Output the [x, y] coordinate of the center of the cell containing the given text.  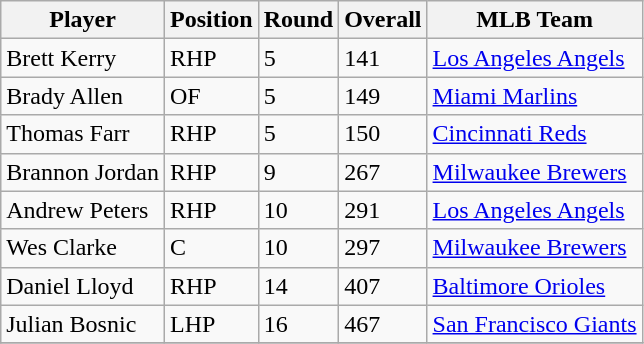
Round [298, 20]
Brady Allen [83, 96]
Baltimore Orioles [534, 286]
Miami Marlins [534, 96]
San Francisco Giants [534, 324]
291 [383, 210]
407 [383, 286]
141 [383, 58]
Cincinnati Reds [534, 134]
14 [298, 286]
Thomas Farr [83, 134]
9 [298, 172]
MLB Team [534, 20]
Brannon Jordan [83, 172]
Player [83, 20]
Daniel Lloyd [83, 286]
C [211, 248]
Overall [383, 20]
Andrew Peters [83, 210]
149 [383, 96]
Brett Kerry [83, 58]
LHP [211, 324]
267 [383, 172]
467 [383, 324]
Julian Bosnic [83, 324]
297 [383, 248]
OF [211, 96]
Position [211, 20]
Wes Clarke [83, 248]
16 [298, 324]
150 [383, 134]
